Identify which cell holds the provided text, then report its (x, y) central coordinate. 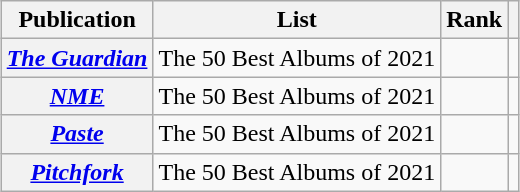
The Guardian (77, 58)
List (297, 20)
Pitchfork (77, 172)
Paste (77, 134)
Publication (77, 20)
Rank (474, 20)
NME (77, 96)
